Scan for the cell matching the given text and deliver its (X, Y) coordinate at center. 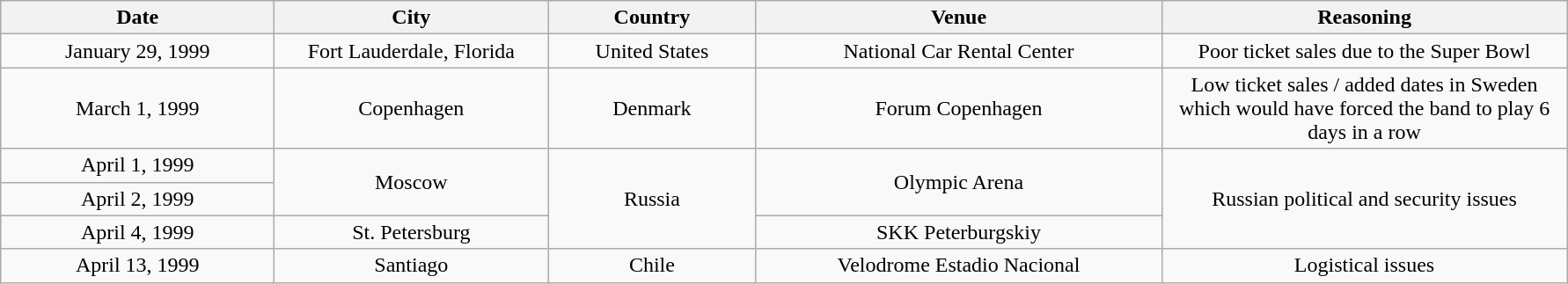
Santiago (412, 266)
Poor ticket sales due to the Super Bowl (1364, 51)
Date (137, 18)
Olympic Arena (959, 182)
Copenhagen (412, 108)
April 1, 1999 (137, 165)
Russia (652, 199)
Forum Copenhagen (959, 108)
Reasoning (1364, 18)
April 13, 1999 (137, 266)
Moscow (412, 182)
Denmark (652, 108)
Fort Lauderdale, Florida (412, 51)
Low ticket sales / added dates in Sweden which would have forced the band to play 6 days in a row (1364, 108)
April 4, 1999 (137, 232)
National Car Rental Center (959, 51)
Logistical issues (1364, 266)
January 29, 1999 (137, 51)
March 1, 1999 (137, 108)
Venue (959, 18)
St. Petersburg (412, 232)
Country (652, 18)
April 2, 1999 (137, 199)
City (412, 18)
SKK Peterburgskiy (959, 232)
Velodrome Estadio Nacional (959, 266)
Russian political and security issues (1364, 199)
Chile (652, 266)
United States (652, 51)
